Find where the given text appears and provide that cell's center as (x, y) coordinate. 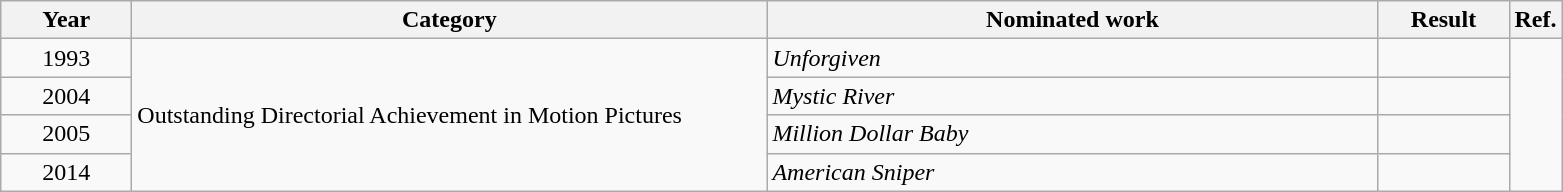
Result (1444, 20)
Mystic River (1072, 96)
2004 (66, 96)
2014 (66, 172)
2005 (66, 134)
Outstanding Directorial Achievement in Motion Pictures (450, 115)
1993 (66, 58)
Unforgiven (1072, 58)
Year (66, 20)
Category (450, 20)
American Sniper (1072, 172)
Nominated work (1072, 20)
Ref. (1536, 20)
Million Dollar Baby (1072, 134)
